Provide the (x, y) coordinate of the cell's center where the given text is located.  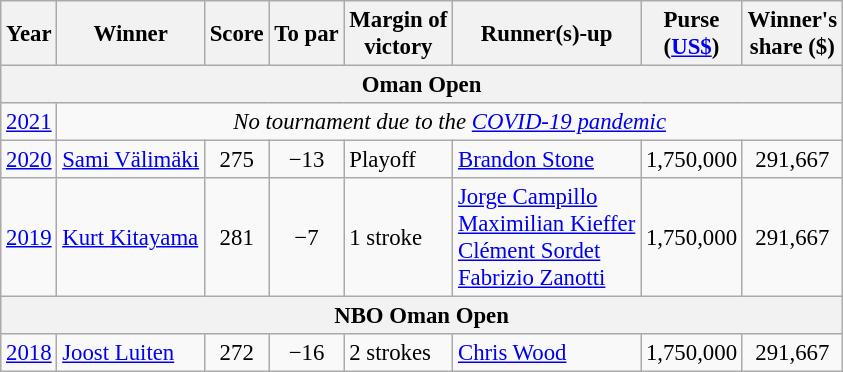
Sami Välimäki (130, 160)
2 strokes (398, 353)
1 stroke (398, 238)
2021 (29, 122)
2018 (29, 353)
Brandon Stone (547, 160)
To par (306, 34)
No tournament due to the COVID-19 pandemic (450, 122)
Winner'sshare ($) (792, 34)
Score (236, 34)
272 (236, 353)
−13 (306, 160)
275 (236, 160)
Kurt Kitayama (130, 238)
Playoff (398, 160)
NBO Oman Open (422, 316)
Joost Luiten (130, 353)
281 (236, 238)
Chris Wood (547, 353)
2020 (29, 160)
Jorge Campillo Maximilian Kieffer Clément Sordet Fabrizio Zanotti (547, 238)
Year (29, 34)
Purse(US$) (692, 34)
Margin ofvictory (398, 34)
−16 (306, 353)
Winner (130, 34)
2019 (29, 238)
−7 (306, 238)
Oman Open (422, 85)
Runner(s)-up (547, 34)
